Search for the cell housing the specified text and yield its (X, Y) center coordinate. 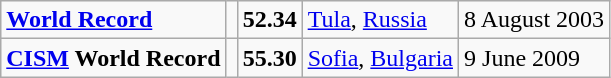
Tula, Russia (380, 20)
55.30 (270, 58)
CISM World Record (114, 58)
52.34 (270, 20)
8 August 2003 (534, 20)
Sofia, Bulgaria (380, 58)
World Record (114, 20)
9 June 2009 (534, 58)
